From the cell containing the given text, extract its center point as [x, y] coordinate. 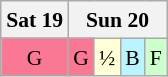
B [132, 56]
½ [107, 56]
Sat 19 [34, 20]
Sun 20 [118, 20]
F [156, 56]
